Scan for the cell matching the given text and deliver its (X, Y) coordinate at center. 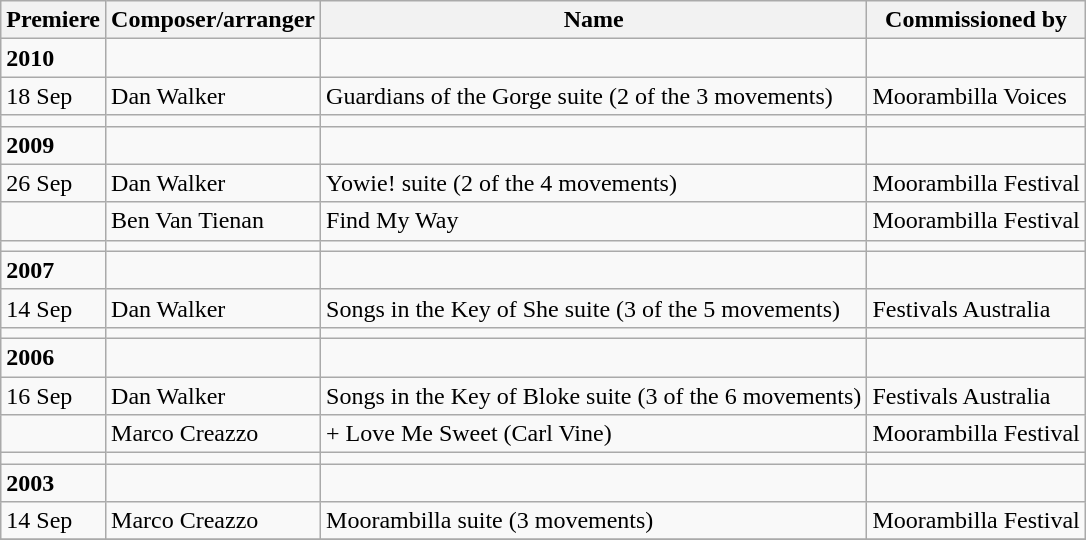
Moorambilla Voices (976, 96)
Composer/arranger (214, 20)
Songs in the Key of She suite (3 of the 5 movements) (594, 308)
Premiere (54, 20)
18 Sep (54, 96)
Ben Van Tienan (214, 221)
Find My Way (594, 221)
2003 (54, 483)
2009 (54, 145)
26 Sep (54, 183)
Guardians of the Gorge suite (2 of the 3 movements) (594, 96)
Yowie! suite (2 of the 4 movements) (594, 183)
16 Sep (54, 395)
Commissioned by (976, 20)
Name (594, 20)
Moorambilla suite (3 movements) (594, 521)
Songs in the Key of Bloke suite (3 of the 6 movements) (594, 395)
2010 (54, 58)
2007 (54, 270)
2006 (54, 357)
+ Love Me Sweet (Carl Vine) (594, 434)
